Output the (X, Y) coordinate of the center of the cell containing the given text.  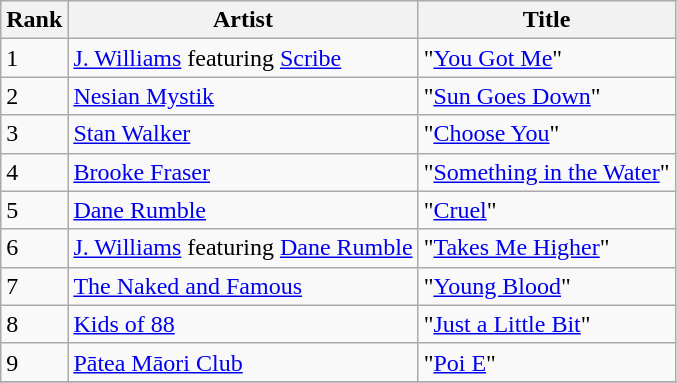
"Cruel" (546, 210)
Nesian Mystik (243, 96)
The Naked and Famous (243, 286)
J. Williams featuring Scribe (243, 58)
Artist (243, 20)
Kids of 88 (243, 324)
8 (34, 324)
"You Got Me" (546, 58)
Rank (34, 20)
9 (34, 362)
3 (34, 134)
4 (34, 172)
Pātea Māori Club (243, 362)
"Poi E" (546, 362)
"Choose You" (546, 134)
Stan Walker (243, 134)
7 (34, 286)
"Takes Me Higher" (546, 248)
6 (34, 248)
Brooke Fraser (243, 172)
1 (34, 58)
5 (34, 210)
"Young Blood" (546, 286)
J. Williams featuring Dane Rumble (243, 248)
"Something in the Water" (546, 172)
Title (546, 20)
2 (34, 96)
"Just a Little Bit" (546, 324)
"Sun Goes Down" (546, 96)
Dane Rumble (243, 210)
